Search for the cell housing the specified text and yield its [X, Y] center coordinate. 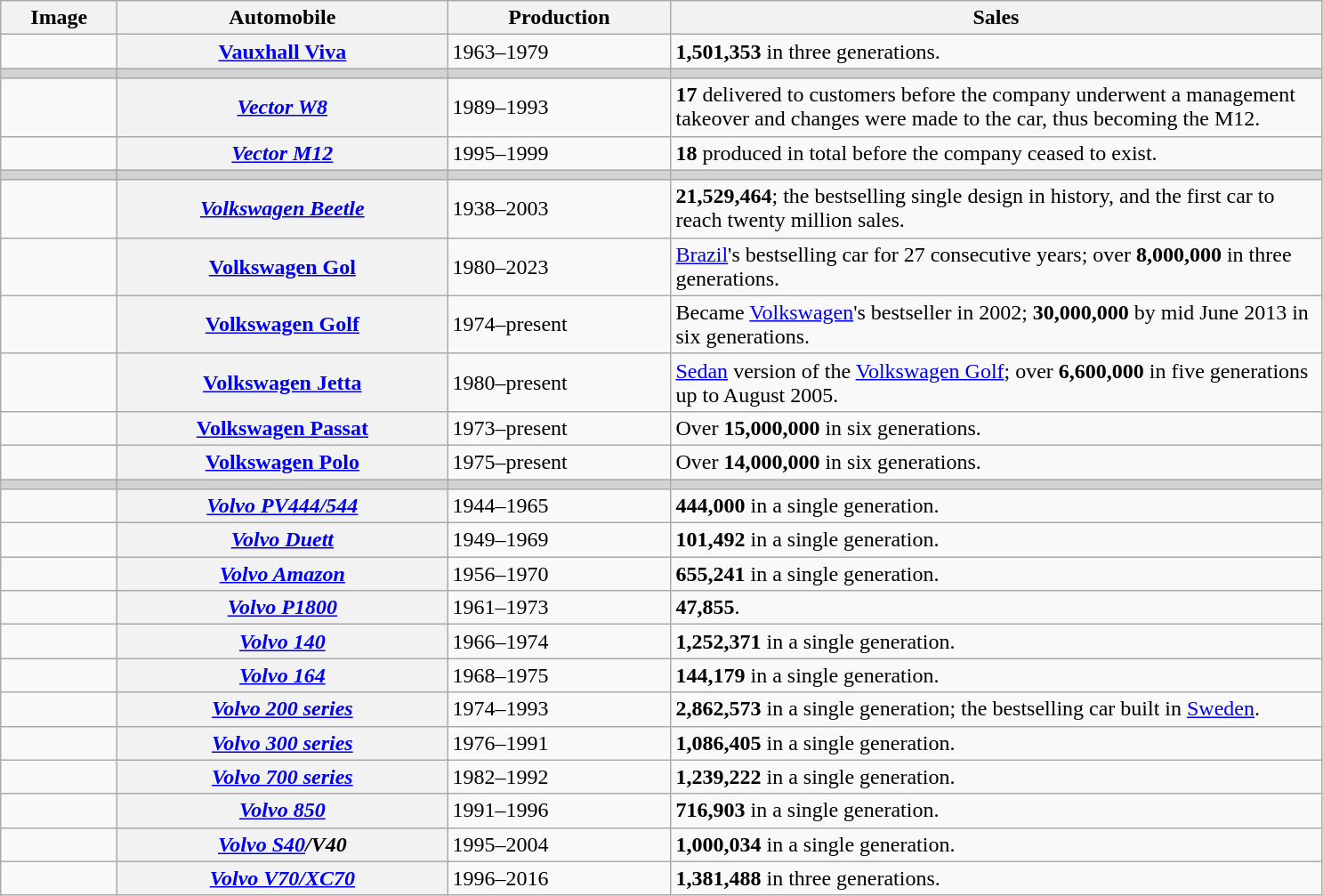
17 delivered to customers before the company underwent a management takeover and changes were made to the car, thus becoming the M12. [996, 107]
Volkswagen Golf [283, 324]
1973–present [559, 428]
Image [59, 18]
1976–1991 [559, 743]
1995–2004 [559, 844]
Production [559, 18]
1,252,371 in a single generation. [996, 642]
1956–1970 [559, 574]
1974–present [559, 324]
1980–present [559, 383]
1961–1973 [559, 608]
1963–1979 [559, 52]
Volvo V70/XC70 [283, 878]
Volvo PV444/544 [283, 506]
Volvo 164 [283, 675]
Vector W8 [283, 107]
Volvo S40/V40 [283, 844]
1980–2023 [559, 267]
1968–1975 [559, 675]
1995–1999 [559, 153]
1,239,222 in a single generation. [996, 777]
Became Volkswagen's bestseller in 2002; 30,000,000 by mid June 2013 in six generations. [996, 324]
Volvo 200 series [283, 709]
Volvo 140 [283, 642]
Volvo 850 [283, 811]
1938–2003 [559, 208]
1996–2016 [559, 878]
444,000 in a single generation. [996, 506]
21,529,464; the bestselling single design in history, and the first car to reach twenty million sales. [996, 208]
Automobile [283, 18]
Sales [996, 18]
2,862,573 in a single generation; the bestselling car built in Sweden. [996, 709]
Vauxhall Viva [283, 52]
Volkswagen Gol [283, 267]
144,179 in a single generation. [996, 675]
1974–1993 [559, 709]
1949–1969 [559, 540]
Volkswagen Polo [283, 462]
Volvo P1800 [283, 608]
1975–present [559, 462]
47,855. [996, 608]
1,086,405 in a single generation. [996, 743]
1982–1992 [559, 777]
Volkswagen Jetta [283, 383]
1989–1993 [559, 107]
Volkswagen Beetle [283, 208]
1,501,353 in three generations. [996, 52]
1,381,488 in three generations. [996, 878]
716,903 in a single generation. [996, 811]
Over 14,000,000 in six generations. [996, 462]
Volvo 300 series [283, 743]
Vector M12 [283, 153]
Volvo Duett [283, 540]
101,492 in a single generation. [996, 540]
Volvo 700 series [283, 777]
655,241 in a single generation. [996, 574]
18 produced in total before the company ceased to exist. [996, 153]
Over 15,000,000 in six generations. [996, 428]
1,000,034 in a single generation. [996, 844]
1944–1965 [559, 506]
Brazil's bestselling car for 27 consecutive years; over 8,000,000 in three generations. [996, 267]
1966–1974 [559, 642]
Volkswagen Passat [283, 428]
Volvo Amazon [283, 574]
Sedan version of the Volkswagen Golf; over 6,600,000 in five generations up to August 2005. [996, 383]
1991–1996 [559, 811]
